Scan for the cell matching the given text and deliver its [X, Y] coordinate at center. 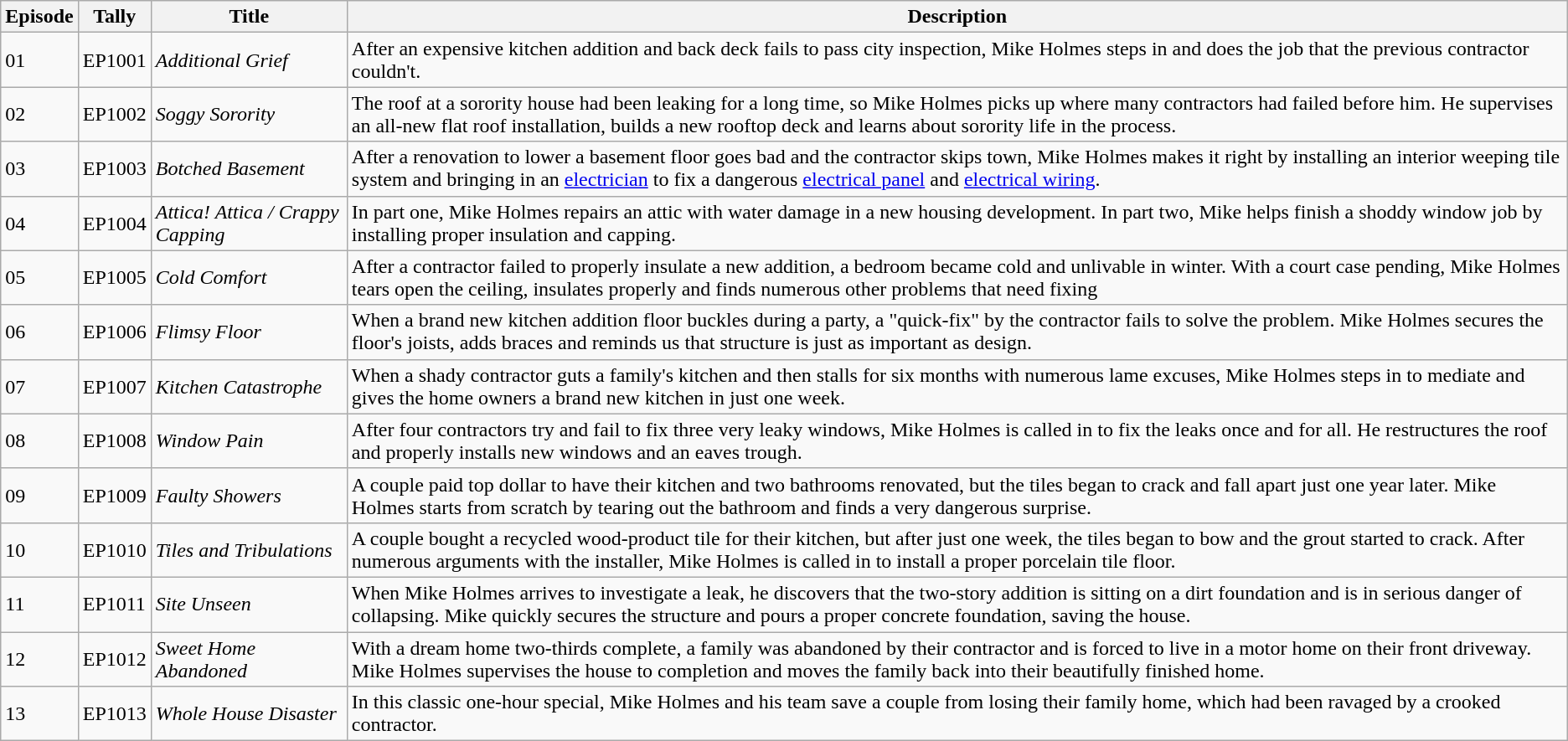
09 [39, 496]
Additional Grief [249, 60]
12 [39, 658]
EP1001 [114, 60]
EP1002 [114, 114]
Title [249, 17]
Whole House Disaster [249, 713]
Window Pain [249, 440]
11 [39, 605]
EP1004 [114, 223]
EP1008 [114, 440]
06 [39, 332]
03 [39, 169]
EP1012 [114, 658]
EP1007 [114, 387]
Kitchen Catastrophe [249, 387]
Soggy Sorority [249, 114]
EP1006 [114, 332]
08 [39, 440]
Faulty Showers [249, 496]
Site Unseen [249, 605]
EP1009 [114, 496]
EP1005 [114, 278]
Tally [114, 17]
Sweet Home Abandoned [249, 658]
04 [39, 223]
10 [39, 549]
13 [39, 713]
07 [39, 387]
EP1013 [114, 713]
02 [39, 114]
Attica! Attica / Crappy Capping [249, 223]
Flimsy Floor [249, 332]
Episode [39, 17]
EP1003 [114, 169]
01 [39, 60]
EP1011 [114, 605]
Botched Basement [249, 169]
Tiles and Tribulations [249, 549]
Description [957, 17]
05 [39, 278]
EP1010 [114, 549]
Cold Comfort [249, 278]
